For the text-containing cell, return its midpoint in [x, y] coordinate format. 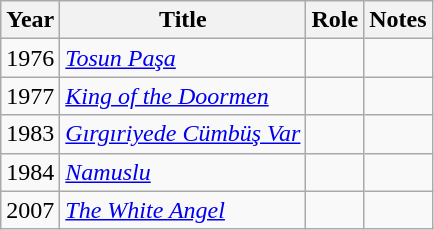
Role [335, 20]
1983 [30, 134]
Tosun Paşa [183, 58]
Year [30, 20]
1976 [30, 58]
Notes [398, 20]
Namuslu [183, 172]
1984 [30, 172]
The White Angel [183, 210]
King of the Doormen [183, 96]
1977 [30, 96]
Gırgıriyede Cümbüş Var [183, 134]
2007 [30, 210]
Title [183, 20]
